Pinpoint the cell where the given text exists, returning its (x, y) midpoint coordinate. 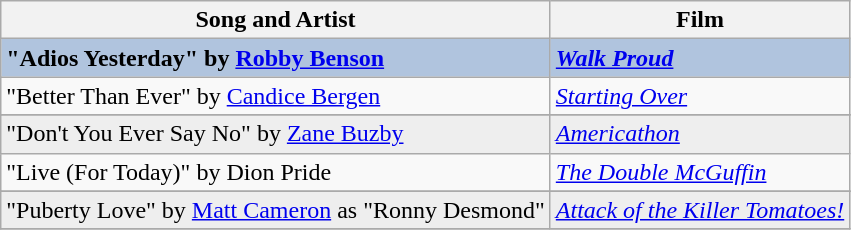
"Don't You Ever Say No" by Zane Buzby (276, 134)
Song and Artist (276, 20)
"Better Than Ever" by Candice Bergen (276, 96)
Attack of the Killer Tomatoes! (700, 210)
Walk Proud (700, 58)
Film (700, 20)
"Puberty Love" by Matt Cameron as "Ronny Desmond" (276, 210)
"Adios Yesterday" by Robby Benson (276, 58)
Starting Over (700, 96)
"Live (For Today)" by Dion Pride (276, 172)
The Double McGuffin (700, 172)
Americathon (700, 134)
